Find where the given text appears and provide that cell's center as (x, y) coordinate. 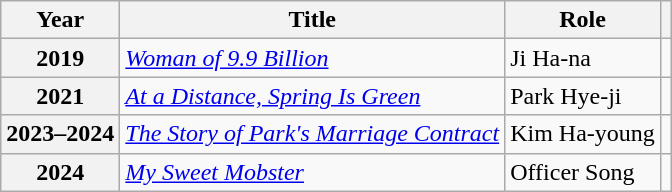
My Sweet Mobster (312, 172)
Park Hye-ji (583, 96)
2024 (60, 172)
2023–2024 (60, 134)
Ji Ha-na (583, 58)
Woman of 9.9 Billion (312, 58)
Role (583, 20)
Year (60, 20)
2021 (60, 96)
The Story of Park's Marriage Contract (312, 134)
Officer Song (583, 172)
Title (312, 20)
Kim Ha-young (583, 134)
At a Distance, Spring Is Green (312, 96)
2019 (60, 58)
